Locate the cell with the specified text and output its (X, Y) center coordinate. 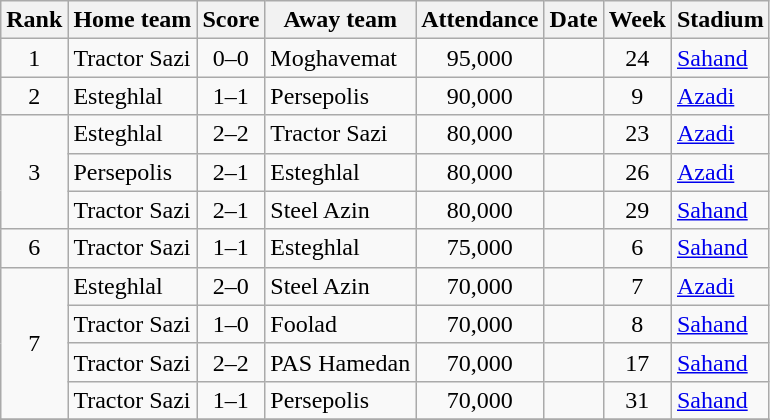
Moghavemat (340, 58)
0–0 (231, 58)
Date (574, 20)
29 (637, 210)
23 (637, 134)
Week (637, 20)
8 (637, 324)
Stadium (720, 20)
24 (637, 58)
3 (34, 172)
17 (637, 362)
9 (637, 96)
95,000 (480, 58)
26 (637, 172)
75,000 (480, 248)
Attendance (480, 20)
2 (34, 96)
1 (34, 58)
31 (637, 400)
2–0 (231, 286)
Away team (340, 20)
Rank (34, 20)
90,000 (480, 96)
Foolad (340, 324)
Score (231, 20)
Home team (132, 20)
PAS Hamedan (340, 362)
1–0 (231, 324)
